Scan for the cell matching the given text and deliver its [X, Y] coordinate at center. 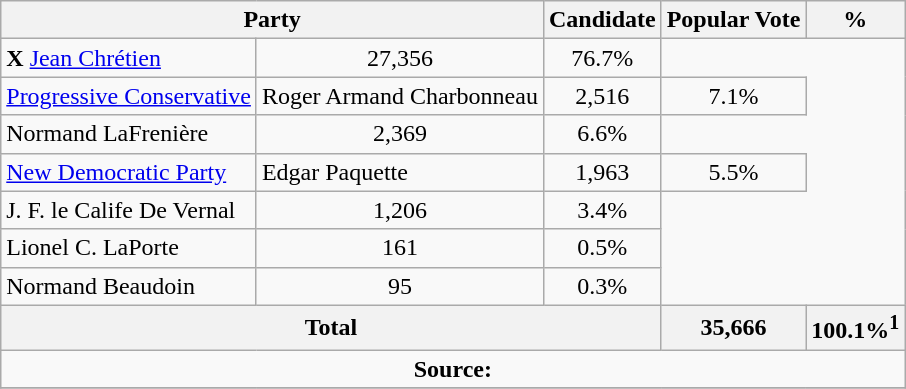
Popular Vote [734, 20]
Total [331, 328]
New Democratic Party [129, 172]
Edgar Paquette [400, 172]
% [856, 20]
2,369 [400, 134]
6.6% [602, 134]
Source: [453, 369]
3.4% [602, 210]
Party [272, 20]
161 [400, 248]
Normand Beaudoin [129, 286]
Normand LaFrenière [129, 134]
0.3% [602, 286]
Candidate [602, 20]
Lionel C. LaPorte [129, 248]
5.5% [734, 172]
76.7% [602, 58]
1,963 [602, 172]
27,356 [400, 58]
35,666 [734, 328]
X Jean Chrétien [129, 58]
1,206 [400, 210]
100.1%1 [856, 328]
2,516 [602, 96]
J. F. le Calife De Vernal [129, 210]
Roger Armand Charbonneau [400, 96]
7.1% [734, 96]
0.5% [602, 248]
Progressive Conservative [129, 96]
95 [400, 286]
